Return the (X, Y) coordinate for the center point of the cell that contains the specified text.  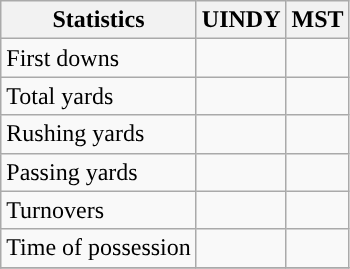
Rushing yards (99, 134)
Turnovers (99, 210)
Total yards (99, 96)
MST (318, 20)
UINDY (241, 20)
Time of possession (99, 248)
First downs (99, 58)
Statistics (99, 20)
Passing yards (99, 172)
